Scan for the cell matching the given text and deliver its [x, y] coordinate at center. 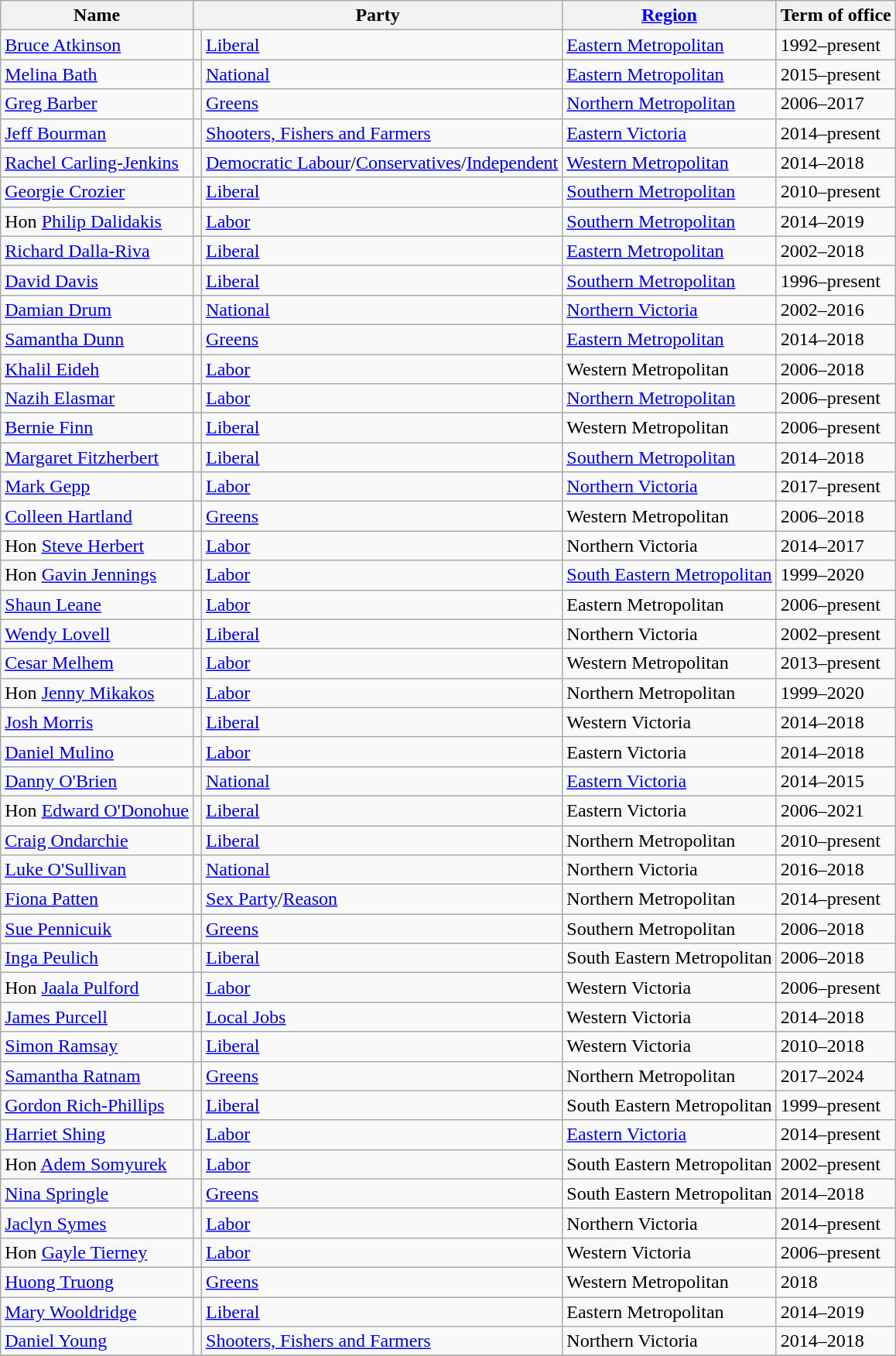
Josh Morris [97, 722]
Samantha Ratnam [97, 1076]
Fiona Patten [97, 899]
Wendy Lovell [97, 634]
Hon Philip Dalidakis [97, 221]
2017–present [836, 487]
Craig Ondarchie [97, 840]
Mary Wooldridge [97, 1312]
Samantha Dunn [97, 339]
2017–2024 [836, 1076]
2006–2017 [836, 104]
Melina Bath [97, 74]
Simon Ramsay [97, 1046]
James Purcell [97, 1017]
Huong Truong [97, 1282]
Nazih Elasmar [97, 399]
Democratic Labour/Conservatives/Independent [382, 163]
2006–2021 [836, 810]
Hon Jaala Pulford [97, 988]
Margaret Fitzherbert [97, 457]
Jaclyn Symes [97, 1223]
2002–2016 [836, 310]
1999–present [836, 1105]
David Davis [97, 280]
2018 [836, 1282]
Hon Steve Herbert [97, 546]
Term of office [836, 15]
2014–2017 [836, 546]
Shaun Leane [97, 604]
1996–present [836, 280]
Colleen Hartland [97, 516]
Bernie Finn [97, 428]
Luke O'Sullivan [97, 870]
2013–present [836, 663]
2002–2018 [836, 251]
Danny O'Brien [97, 781]
Region [669, 15]
Inga Peulich [97, 958]
Daniel Young [97, 1341]
Sex Party/Reason [382, 899]
Name [97, 15]
2010–2018 [836, 1046]
Khalil Eideh [97, 369]
2016–2018 [836, 870]
Jeff Bourman [97, 133]
Greg Barber [97, 104]
Daniel Mulino [97, 752]
Hon Adem Somyurek [97, 1164]
Bruce Atkinson [97, 45]
Local Jobs [382, 1017]
Hon Gayle Tierney [97, 1252]
1992–present [836, 45]
Hon Gavin Jennings [97, 575]
Mark Gepp [97, 487]
2014–2015 [836, 781]
Rachel Carling-Jenkins [97, 163]
2015–present [836, 74]
Damian Drum [97, 310]
Nina Springle [97, 1193]
Sue Pennicuik [97, 929]
Harriet Shing [97, 1135]
Hon Jenny Mikakos [97, 693]
Georgie Crozier [97, 192]
Hon Edward O'Donohue [97, 810]
Cesar Melhem [97, 663]
Gordon Rich-Phillips [97, 1105]
Richard Dalla-Riva [97, 251]
Party [378, 15]
